Pinpoint the cell where the given text exists, returning its (x, y) midpoint coordinate. 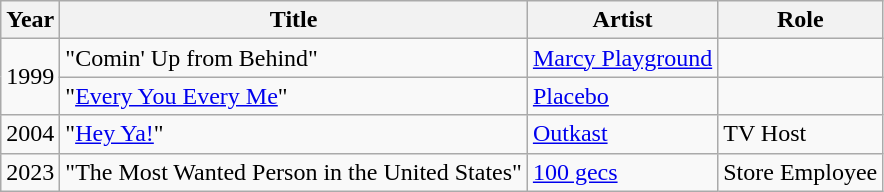
Marcy Playground (622, 58)
100 gecs (622, 172)
TV Host (800, 134)
Year (30, 20)
Artist (622, 20)
Title (294, 20)
Store Employee (800, 172)
"Hey Ya!" (294, 134)
Outkast (622, 134)
2023 (30, 172)
"The Most Wanted Person in the United States" (294, 172)
Placebo (622, 96)
1999 (30, 77)
2004 (30, 134)
"Every You Every Me" (294, 96)
Role (800, 20)
"Comin' Up from Behind" (294, 58)
